From the cell containing the given text, extract its center point as [x, y] coordinate. 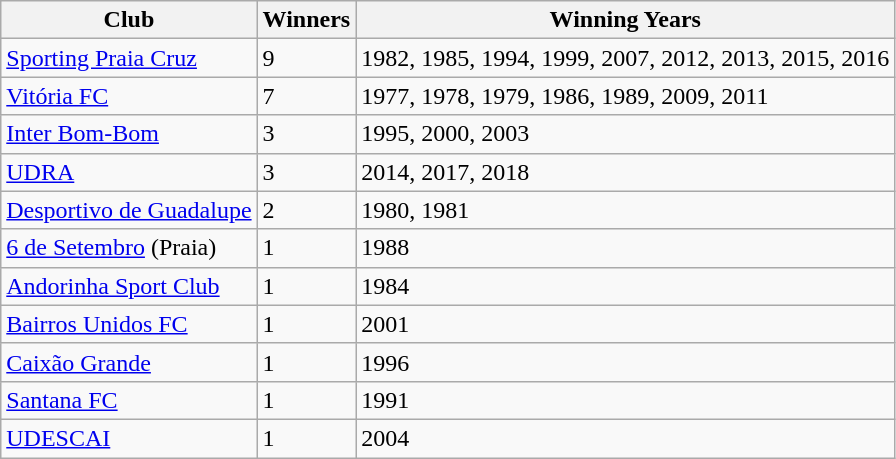
1988 [626, 248]
6 de Setembro (Praia) [129, 248]
2014, 2017, 2018 [626, 172]
Andorinha Sport Club [129, 286]
UDRA [129, 172]
2 [306, 210]
1982, 1985, 1994, 1999, 2007, 2012, 2013, 2015, 2016 [626, 58]
Winners [306, 20]
9 [306, 58]
1995, 2000, 2003 [626, 134]
Sporting Praia Cruz [129, 58]
Caixão Grande [129, 362]
Winning Years [626, 20]
1984 [626, 286]
UDESCAI [129, 438]
Santana FC [129, 400]
1996 [626, 362]
Bairros Unidos FC [129, 324]
1977, 1978, 1979, 1986, 1989, 2009, 2011 [626, 96]
2004 [626, 438]
2001 [626, 324]
1980, 1981 [626, 210]
7 [306, 96]
Inter Bom-Bom [129, 134]
1991 [626, 400]
Club [129, 20]
Vitória FC [129, 96]
Desportivo de Guadalupe [129, 210]
